Return the (x, y) coordinate for the center point of the cell that contains the specified text.  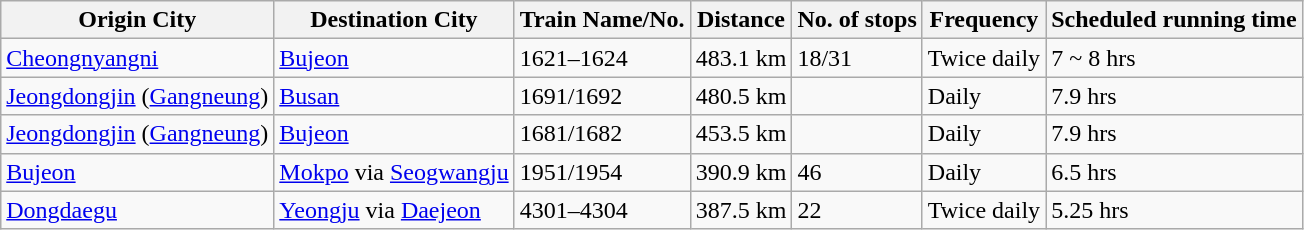
46 (857, 172)
Mokpo via Seogwangju (394, 172)
18/31 (857, 58)
1621–1624 (602, 58)
483.1 km (741, 58)
390.9 km (741, 172)
Frequency (984, 20)
Distance (741, 20)
Destination City (394, 20)
480.5 km (741, 96)
Train Name/No. (602, 20)
Yeongju via Daejeon (394, 210)
Cheongnyangni (138, 58)
1951/1954 (602, 172)
1681/1682 (602, 134)
453.5 km (741, 134)
6.5 hrs (1174, 172)
4301–4304 (602, 210)
7 ~ 8 hrs (1174, 58)
No. of stops (857, 20)
Origin City (138, 20)
387.5 km (741, 210)
Busan (394, 96)
22 (857, 210)
1691/1692 (602, 96)
Scheduled running time (1174, 20)
5.25 hrs (1174, 210)
Dongdaegu (138, 210)
